Return (x, y) of the center of cell containing provided text 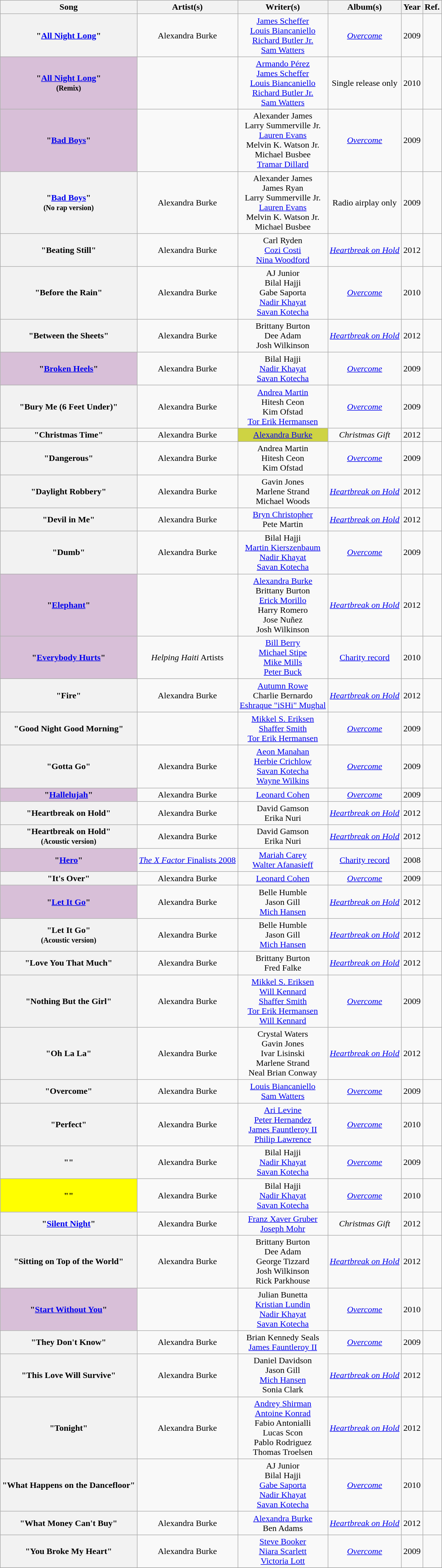
Album(s) (364, 7)
"Perfect" (69, 1124)
"Good Night Good Morning" (69, 729)
"Elephant" (69, 605)
Single release only (364, 83)
"What Money Can't Buy" (69, 1523)
"What Happens on the Dancefloor" (69, 1485)
"Broken Heels" (69, 369)
Artist(s) (187, 7)
"Start Without You" (69, 1309)
"Nothing But the Girl" (69, 1001)
Aeon Manahan Herbie Crichlow Savan Kotecha Wayne Wilkins (283, 767)
Andrea Martin Hitesh Ceon Kim Ofstad Tor Erik Hermansen (283, 407)
Brittany Burton Dee Adam Josh Wilkinson (283, 336)
Crystal Waters Gavin Jones Ivar Lisinski Marlene Strand Neal Brian Conway (283, 1054)
"Overcome" (69, 1091)
Mariah Carey Walter Afanasieff (283, 860)
Armando Pérez James Scheffer Louis Biancaniello Richard Butler Jr. Sam Watters (283, 83)
Julian Bunetta Kristian Lundin Nadir Khayat Savan Kotecha (283, 1309)
"Bury Me (6 Feet Under)" (69, 407)
Year (412, 7)
Ari Levine Peter Hernandez James Fauntleroy II Philip Lawrence (283, 1124)
"All Night Long" (Remix) (69, 83)
Bryn Christopher Pete Martin (283, 519)
"You Broke My Heart" (69, 1551)
Alexander James Larry Summerville Jr. Lauren Evans Melvin K. Watson Jr. Michael Busbee Tramar Dillard (283, 140)
Writer(s) (283, 7)
Alexander James James Ryan Larry Summerville Jr. Lauren Evans Melvin K. Watson Jr. Michael Busbee (283, 203)
Bilal Hajji Martin Kierszenbaum Nadir Khayat Savan Kotecha (283, 552)
"They Don't Know" (69, 1342)
Steve Booker Niara Scarlett Victoria Lott (283, 1551)
"Oh La La" (69, 1054)
"Heartbreak on Hold" (69, 813)
"Beating Still" (69, 250)
Ref. (432, 7)
"Gotta Go" (69, 767)
"Between the Sheets" (69, 336)
"Let It Go" (Acoustic version) (69, 935)
The X Factor Finalists 2008 (187, 860)
Helping Haiti Artists (187, 657)
Carl Ryden Cozi Costi Nina Woodford (283, 250)
"It's Over" (69, 878)
"Let It Go" (69, 902)
Radio airplay only (364, 203)
"Bad Boys" (69, 140)
"Fire" (69, 695)
"Dangerous" (69, 458)
"Before the Rain" (69, 293)
"Tonight" (69, 1428)
"Everybody Hurts" (69, 657)
"Christmas Time" (69, 435)
Mikkel S. Eriksen Shaffer Smith Tor Erik Hermansen (283, 729)
"Love You That Much" (69, 963)
Mikkel S. Eriksen Will Kennard Shaffer Smith Tor Erik Hermansen Will Kennard (283, 1001)
"Silent Night" (69, 1224)
Gavin Jones Marlene Strand Michael Woods (283, 491)
"This Love Will Survive" (69, 1375)
Song (69, 7)
"Daylight Robbery" (69, 491)
Autumn Rowe Charlie Bernardo Eshraque "iSHi" Mughal (283, 695)
Brittany Burton Dee Adam George Tizzard Josh Wilkinson Rick Parkhouse (283, 1262)
Andrey Shirman Antoine Konrad Fabio Antonialli Lucas Scon Pablo Rodriguez Thomas Troelsen (283, 1428)
Brittany Burton Fred Falke (283, 963)
"Hallelujah" (69, 795)
"All Night Long" (69, 35)
James Scheffer Louis Biancaniello Richard Butler Jr. Sam Watters (283, 35)
Andrea Martin Hitesh Ceon Kim Ofstad (283, 458)
Alexandra Burke Brittany Burton Erick Morillo Harry Romero Jose Nuñez Josh Wilkinson (283, 605)
"Hero" (69, 860)
Bill Berry Michael Stipe Mike Mills Peter Buck (283, 657)
"Dumb" (69, 552)
Daniel Davidson Jason Gill Mich Hansen Sonia Clark (283, 1375)
Alexandra Burke Ben Adams (283, 1523)
"Sitting on Top of the World" (69, 1262)
Franz Xaver Gruber Joseph Mohr (283, 1224)
"Devil in Me" (69, 519)
"Heartbreak on Hold" (Acoustic version) (69, 836)
"Bad Boys" (No rap version) (69, 203)
Louis Biancaniello Sam Watters (283, 1091)
Brian Kennedy Seals James Fauntleroy II (283, 1342)
2008 (412, 860)
